Identify which cell holds the provided text, then report its [x, y] central coordinate. 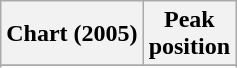
Chart (2005) [72, 34]
Peakposition [189, 34]
